Detect which cell encompasses the target text, then output its [X, Y] center coordinate. 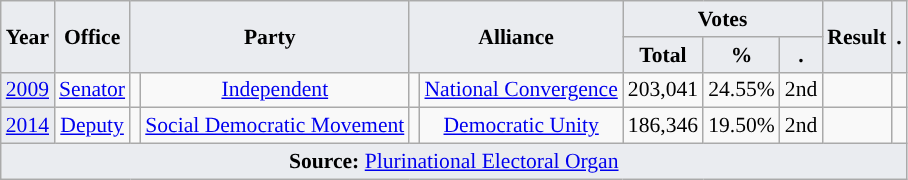
Social Democratic Movement [274, 126]
2009 [28, 90]
Party [270, 36]
Office [92, 36]
Year [28, 36]
203,041 [663, 90]
2014 [28, 126]
Total [663, 55]
Votes [723, 19]
24.55% [742, 90]
Result [856, 36]
National Convergence [520, 90]
Alliance [516, 36]
19.50% [742, 126]
% [742, 55]
Deputy [92, 126]
Democratic Unity [520, 126]
Senator [92, 90]
Source: Plurinational Electoral Organ [454, 162]
Independent [274, 90]
186,346 [663, 126]
